Locate the cell with the specified text and output its [X, Y] center coordinate. 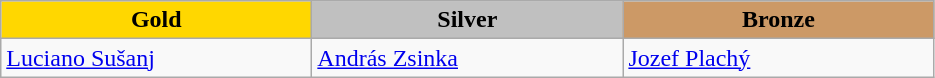
Gold [156, 20]
Jozef Plachý [778, 58]
Luciano Sušanj [156, 58]
Bronze [778, 20]
Silver [468, 20]
András Zsinka [468, 58]
